Pinpoint the cell where the given text exists, returning its (X, Y) midpoint coordinate. 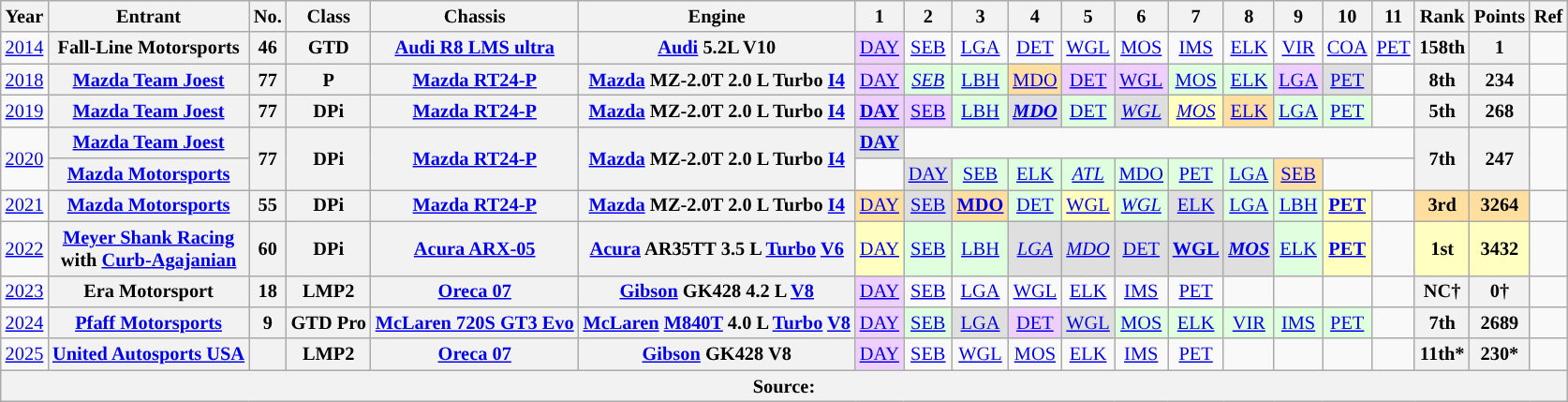
Audi 5.2L V10 (717, 48)
5th (1442, 111)
Audi R8 LMS ultra (475, 48)
3432 (1500, 248)
United Autosports USA (148, 354)
COA (1347, 48)
Engine (717, 16)
No. (268, 16)
NC† (1442, 291)
10 (1347, 16)
McLaren 720S GT3 Evo (475, 322)
5 (1088, 16)
2024 (24, 322)
11 (1394, 16)
8th (1442, 80)
46 (268, 48)
Gibson GK428 4.2 L V8 (717, 291)
Chassis (475, 16)
ATL (1088, 174)
158th (1442, 48)
2021 (24, 205)
11th* (1442, 354)
Pfaff Motorsports (148, 322)
247 (1500, 157)
7 (1196, 16)
2022 (24, 248)
1st (1442, 248)
GTD (329, 48)
3rd (1442, 205)
2020 (24, 157)
Year (24, 16)
2014 (24, 48)
2 (928, 16)
Source: (784, 386)
McLaren M840T 4.0 L Turbo V8 (717, 322)
Rank (1442, 16)
234 (1500, 80)
2025 (24, 354)
8 (1249, 16)
60 (268, 248)
Acura ARX-05 (475, 248)
Fall-Line Motorsports (148, 48)
55 (268, 205)
Ref (1548, 16)
P (329, 80)
18 (268, 291)
268 (1500, 111)
2019 (24, 111)
Entrant (148, 16)
230* (1500, 354)
Points (1500, 16)
Acura AR35TT 3.5 L Turbo V6 (717, 248)
3 (981, 16)
Gibson GK428 V8 (717, 354)
Era Motorsport (148, 291)
4 (1034, 16)
2689 (1500, 322)
0† (1500, 291)
3264 (1500, 205)
GTD Pro (329, 322)
2023 (24, 291)
2018 (24, 80)
Class (329, 16)
Meyer Shank Racingwith Curb-Agajanian (148, 248)
6 (1141, 16)
